Search for the cell housing the specified text and yield its [X, Y] center coordinate. 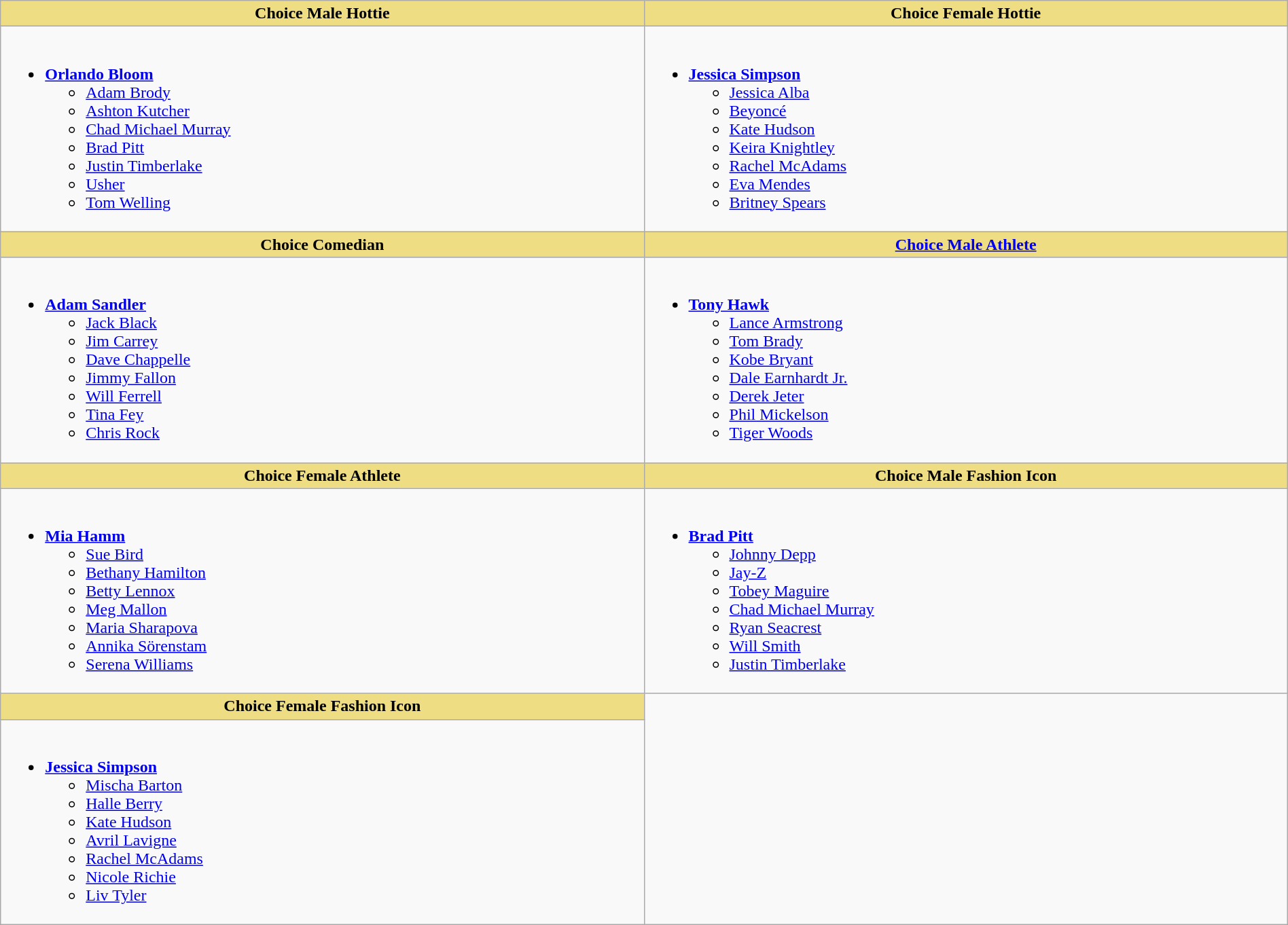
Choice Male Hottie [322, 14]
Tony HawkLance ArmstrongTom BradyKobe BryantDale Earnhardt Jr.Derek JeterPhil MickelsonTiger Woods [966, 360]
Choice Comedian [322, 244]
Choice Female Athlete [322, 475]
Choice Male Fashion Icon [966, 475]
Choice Male Athlete [966, 244]
Mia HammSue BirdBethany HamiltonBetty LennoxMeg MallonMaria SharapovaAnnika SörenstamSerena Williams [322, 591]
Brad PittJohnny DeppJay-ZTobey MaguireChad Michael MurrayRyan SeacrestWill SmithJustin Timberlake [966, 591]
Jessica SimpsonMischa BartonHalle BerryKate HudsonAvril LavigneRachel McAdamsNicole RichieLiv Tyler [322, 822]
Choice Female Fashion Icon [322, 706]
Adam SandlerJack BlackJim CarreyDave ChappelleJimmy FallonWill FerrellTina FeyChris Rock [322, 360]
Jessica SimpsonJessica AlbaBeyoncéKate HudsonKeira KnightleyRachel McAdamsEva MendesBritney Spears [966, 129]
Choice Female Hottie [966, 14]
Orlando BloomAdam BrodyAshton KutcherChad Michael MurrayBrad PittJustin TimberlakeUsherTom Welling [322, 129]
